Pinpoint the cell where the given text exists, returning its [X, Y] midpoint coordinate. 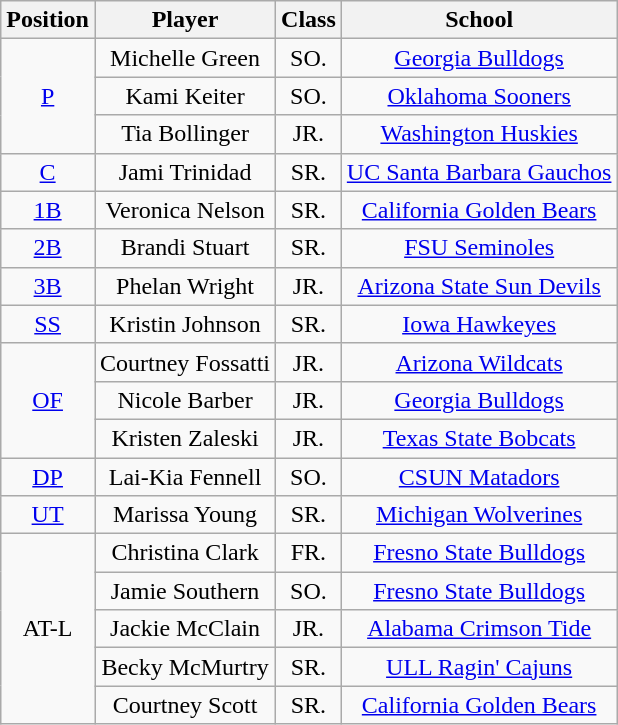
Kami Keiter [184, 96]
C [48, 172]
DP [48, 477]
Washington Huskies [479, 134]
Player [184, 20]
Arizona State Sun Devils [479, 286]
ULL Ragin' Cajuns [479, 667]
Arizona Wildcats [479, 362]
AT-L [48, 629]
CSUN Matadors [479, 477]
FSU Seminoles [479, 248]
Lai-Kia Fennell [184, 477]
Alabama Crimson Tide [479, 629]
Brandi Stuart [184, 248]
Marissa Young [184, 515]
2B [48, 248]
Veronica Nelson [184, 210]
Michelle Green [184, 58]
3B [48, 286]
SS [48, 324]
Oklahoma Sooners [479, 96]
P [48, 96]
Position [48, 20]
Phelan Wright [184, 286]
Nicole Barber [184, 400]
Class [309, 20]
1B [48, 210]
Courtney Scott [184, 705]
Tia Bollinger [184, 134]
FR. [309, 553]
School [479, 20]
Texas State Bobcats [479, 438]
Michigan Wolverines [479, 515]
Jackie McClain [184, 629]
Kristen Zaleski [184, 438]
Jami Trinidad [184, 172]
UT [48, 515]
UC Santa Barbara Gauchos [479, 172]
Jamie Southern [184, 591]
Becky McMurtry [184, 667]
Iowa Hawkeyes [479, 324]
Courtney Fossatti [184, 362]
Christina Clark [184, 553]
Kristin Johnson [184, 324]
OF [48, 400]
